Locate the cell with the specified text and output its [X, Y] center coordinate. 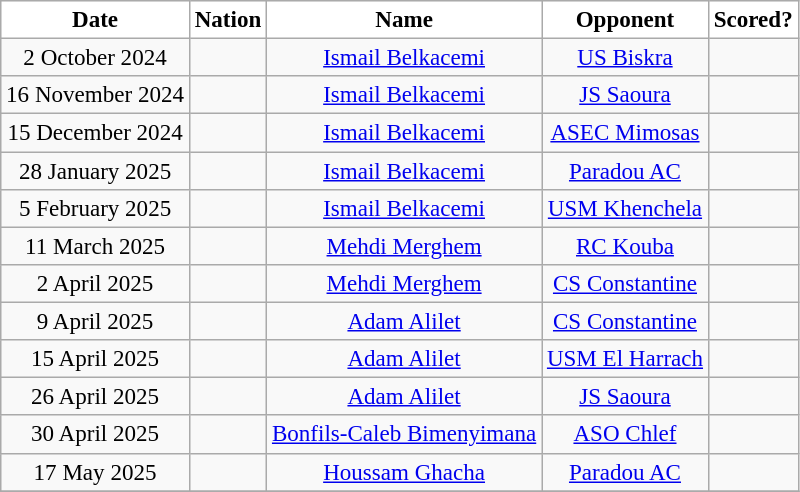
ASEC Mimosas [626, 133]
Name [404, 20]
28 January 2025 [96, 171]
17 May 2025 [96, 472]
ASO Chlef [626, 435]
Scored? [753, 20]
Houssam Ghacha [404, 472]
Bonfils-Caleb Bimenyimana [404, 435]
26 April 2025 [96, 397]
USM Khenchela [626, 209]
2 October 2024 [96, 58]
15 December 2024 [96, 133]
5 February 2025 [96, 209]
Nation [228, 20]
RC Kouba [626, 246]
USM El Harrach [626, 359]
16 November 2024 [96, 95]
9 April 2025 [96, 322]
US Biskra [626, 58]
11 March 2025 [96, 246]
30 April 2025 [96, 435]
Date [96, 20]
2 April 2025 [96, 284]
Opponent [626, 20]
15 April 2025 [96, 359]
